Search for the cell housing the specified text and yield its [X, Y] center coordinate. 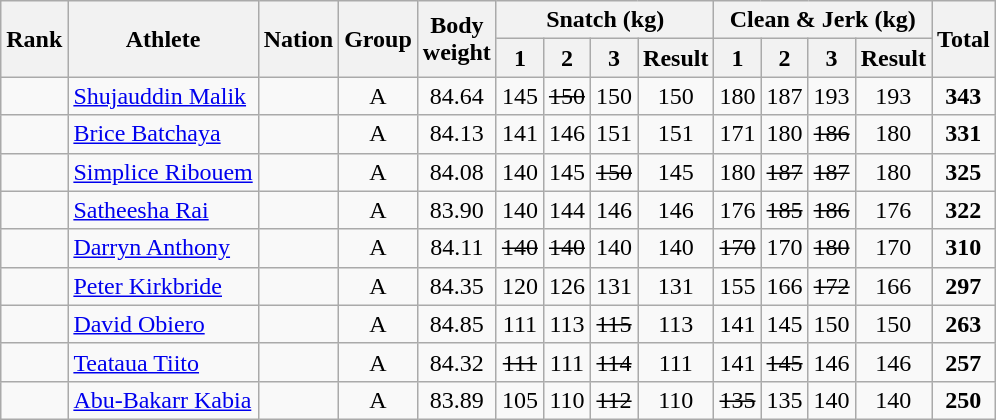
105 [520, 400]
325 [964, 172]
84.85 [456, 324]
185 [784, 210]
Clean & Jerk (kg) [823, 20]
Rank [34, 39]
Group [378, 39]
115 [614, 324]
297 [964, 286]
171 [738, 134]
84.08 [456, 172]
172 [832, 286]
Darryn Anthony [163, 248]
Brice Batchaya [163, 134]
Bodyweight [456, 39]
112 [614, 400]
84.32 [456, 362]
David Obiero [163, 324]
84.13 [456, 134]
Peter Kirkbride [163, 286]
Snatch (kg) [605, 20]
126 [566, 286]
Athlete [163, 39]
263 [964, 324]
Simplice Ribouem [163, 172]
144 [566, 210]
114 [614, 362]
257 [964, 362]
331 [964, 134]
83.89 [456, 400]
120 [520, 286]
Teataua Tiito [163, 362]
310 [964, 248]
Abu-Bakarr Kabia [163, 400]
250 [964, 400]
155 [738, 286]
84.64 [456, 96]
Nation [298, 39]
Total [964, 39]
Shujauddin Malik [163, 96]
84.11 [456, 248]
Satheesha Rai [163, 210]
83.90 [456, 210]
343 [964, 96]
84.35 [456, 286]
322 [964, 210]
